For the text-containing cell, return its midpoint in [X, Y] coordinate format. 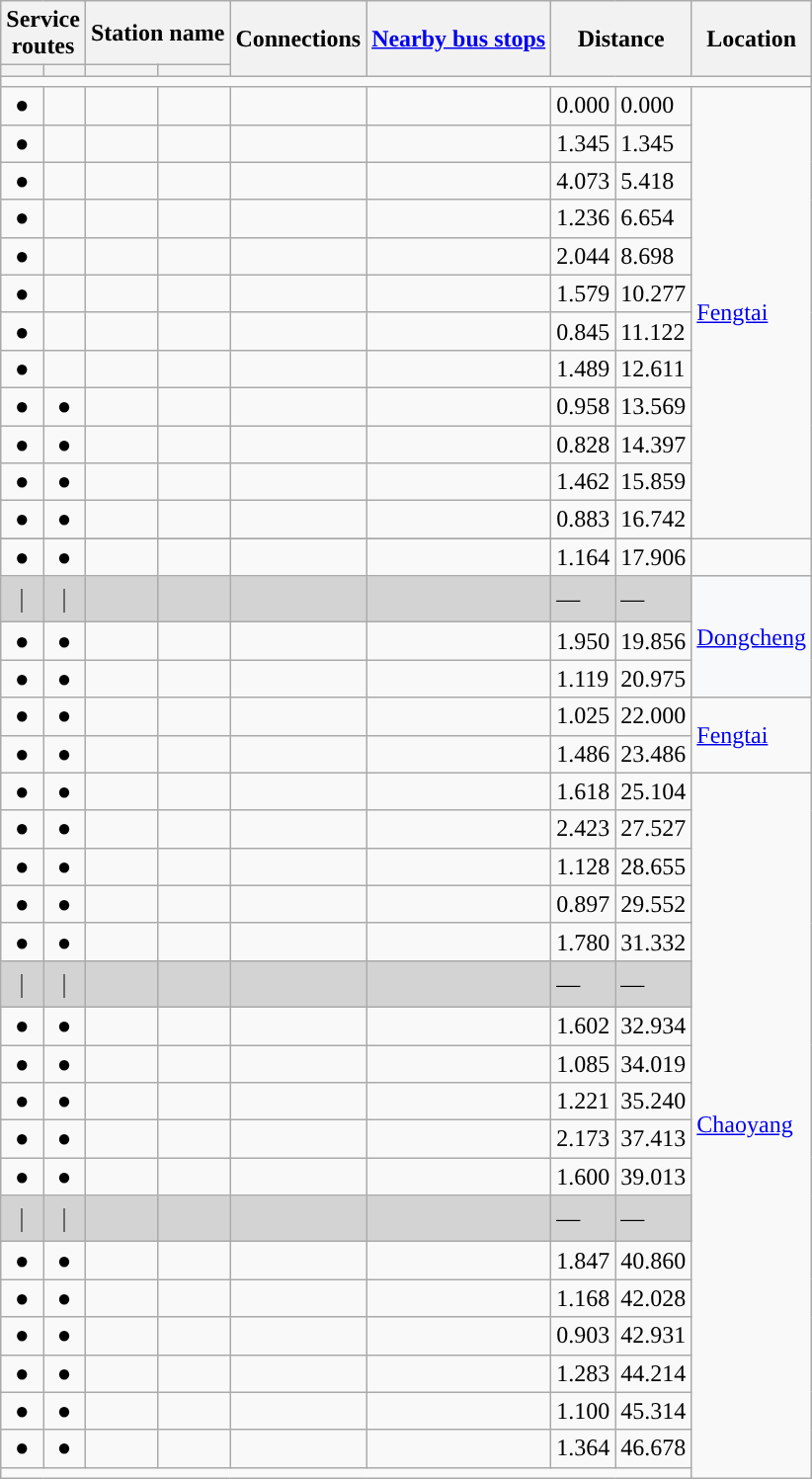
1.164 [583, 557]
4.073 [583, 181]
35.240 [654, 1102]
0.883 [583, 520]
Connections [298, 39]
8.698 [654, 256]
45.314 [654, 1411]
37.413 [654, 1139]
0.897 [583, 904]
1.100 [583, 1411]
1.025 [583, 716]
42.931 [654, 1336]
34.019 [654, 1064]
39.013 [654, 1177]
23.486 [654, 754]
0.828 [583, 444]
17.906 [654, 557]
1.364 [583, 1448]
27.527 [654, 829]
1.486 [583, 754]
6.654 [654, 218]
Dongcheng [752, 636]
1.602 [583, 1026]
1.600 [583, 1177]
19.856 [654, 641]
1.085 [583, 1064]
13.569 [654, 406]
16.742 [654, 520]
1.236 [583, 218]
Location [752, 39]
32.934 [654, 1026]
1.780 [583, 942]
1.128 [583, 866]
Station name [157, 34]
44.214 [654, 1373]
15.859 [654, 482]
1.618 [583, 791]
1.283 [583, 1373]
1.221 [583, 1102]
25.104 [654, 791]
28.655 [654, 866]
14.397 [654, 444]
Chaoyang [752, 1125]
1.847 [583, 1261]
Serviceroutes [43, 34]
0.903 [583, 1336]
1.462 [583, 482]
1.168 [583, 1298]
1.950 [583, 641]
31.332 [654, 942]
11.122 [654, 331]
1.489 [583, 369]
22.000 [654, 716]
1.119 [583, 679]
0.958 [583, 406]
40.860 [654, 1261]
12.611 [654, 369]
Distance [621, 39]
5.418 [654, 181]
46.678 [654, 1448]
10.277 [654, 293]
1.579 [583, 293]
Nearby bus stops [458, 39]
42.028 [654, 1298]
29.552 [654, 904]
2.173 [583, 1139]
2.044 [583, 256]
2.423 [583, 829]
20.975 [654, 679]
0.845 [583, 331]
